For the text-containing cell, return its midpoint in (X, Y) coordinate format. 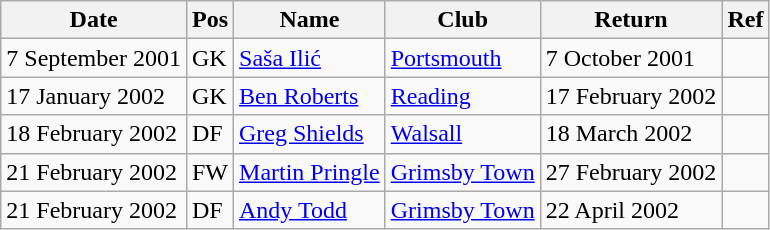
22 April 2002 (631, 210)
Greg Shields (310, 134)
7 September 2001 (94, 58)
Andy Todd (310, 210)
Date (94, 20)
Return (631, 20)
FW (210, 172)
Martin Pringle (310, 172)
Reading (462, 96)
Name (310, 20)
17 January 2002 (94, 96)
Club (462, 20)
Portsmouth (462, 58)
Saša Ilić (310, 58)
27 February 2002 (631, 172)
7 October 2001 (631, 58)
Pos (210, 20)
18 February 2002 (94, 134)
Ben Roberts (310, 96)
Walsall (462, 134)
17 February 2002 (631, 96)
18 March 2002 (631, 134)
Ref (746, 20)
